Locate the cell with the specified text and output its [x, y] center coordinate. 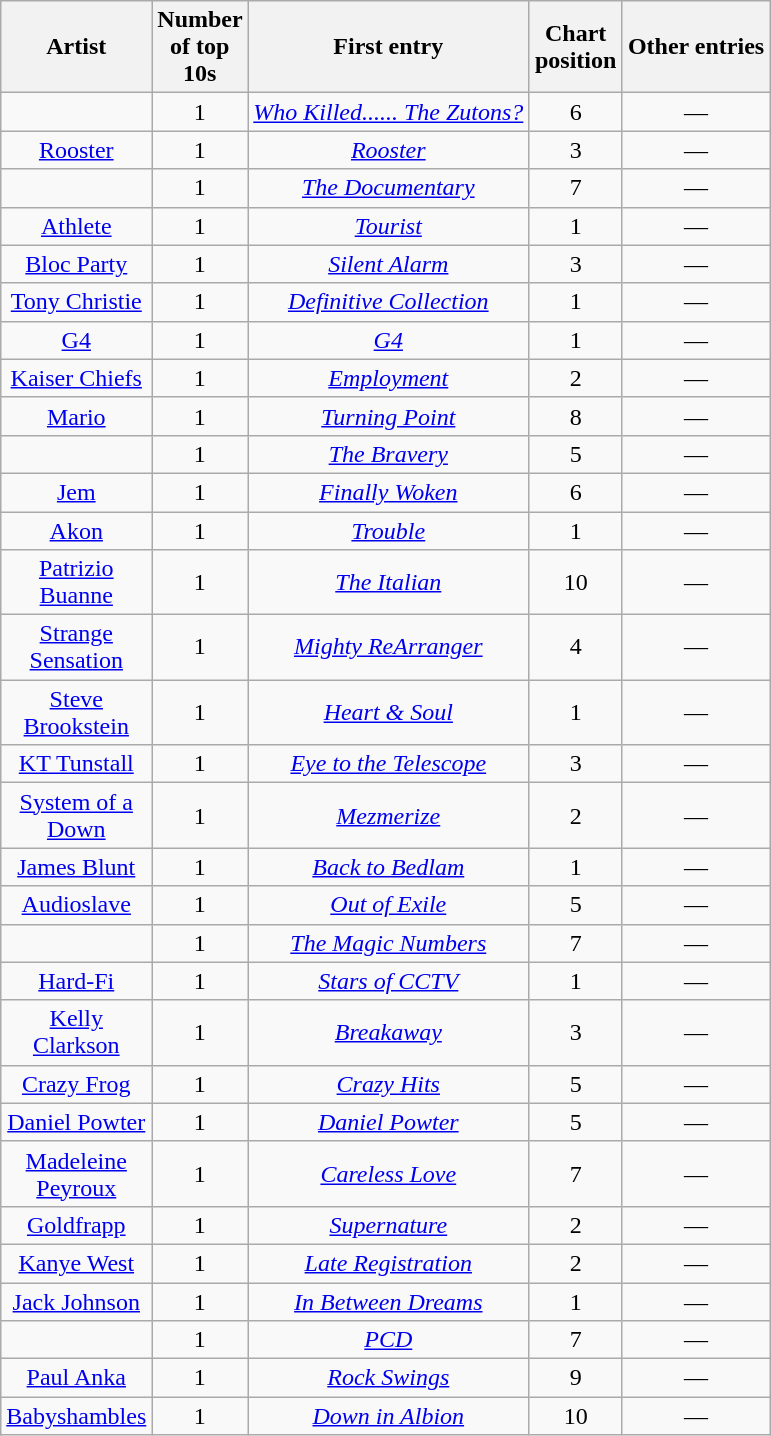
Silent Alarm [388, 264]
Employment [388, 378]
Bloc Party [76, 264]
9 [576, 1378]
First entry [388, 47]
Stars of CCTV [388, 981]
Jack Johnson [76, 1301]
Audioslave [76, 905]
Supernature [388, 1225]
Crazy Hits [388, 1084]
Akon [76, 531]
8 [576, 416]
Hard-Fi [76, 981]
Number of top 10s [200, 47]
Back to Bedlam [388, 867]
Crazy Frog [76, 1084]
Who Killed...... The Zutons? [388, 112]
The Bravery [388, 454]
The Documentary [388, 188]
Jem [76, 492]
Rock Swings [388, 1378]
Kelly Clarkson [76, 1032]
Down in Albion [388, 1416]
The Magic Numbers [388, 943]
Finally Woken [388, 492]
Mighty ReArranger [388, 648]
Heart & Soul [388, 712]
System of a Down [76, 816]
Strange Sensation [76, 648]
PCD [388, 1340]
KT Tunstall [76, 764]
Late Registration [388, 1263]
Tony Christie [76, 302]
Athlete [76, 226]
Careless Love [388, 1174]
Goldfrapp [76, 1225]
James Blunt [76, 867]
Babyshambles [76, 1416]
Trouble [388, 531]
Madeleine Peyroux [76, 1174]
Turning Point [388, 416]
4 [576, 648]
Kanye West [76, 1263]
Breakaway [388, 1032]
Patrizio Buanne [76, 582]
Steve Brookstein [76, 712]
Kaiser Chiefs [76, 378]
Artist [76, 47]
Eye to the Telescope [388, 764]
Tourist [388, 226]
Definitive Collection [388, 302]
Other entries [696, 47]
Out of Exile [388, 905]
Mezmerize [388, 816]
Paul Anka [76, 1378]
The Italian [388, 582]
Chart position [576, 47]
Mario [76, 416]
In Between Dreams [388, 1301]
